Scan for the cell matching the given text and deliver its [X, Y] coordinate at center. 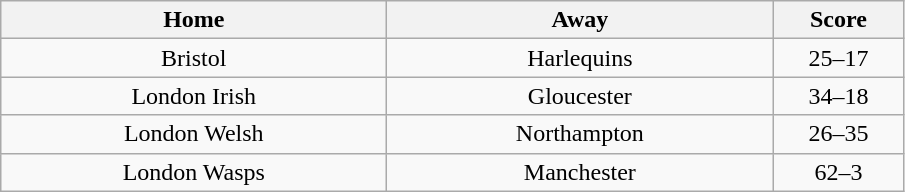
Bristol [194, 58]
62–3 [838, 172]
London Welsh [194, 134]
Harlequins [580, 58]
Away [580, 20]
Northampton [580, 134]
26–35 [838, 134]
London Wasps [194, 172]
London Irish [194, 96]
Manchester [580, 172]
34–18 [838, 96]
Gloucester [580, 96]
Home [194, 20]
Score [838, 20]
25–17 [838, 58]
